Find where the given text appears and provide that cell's center as (X, Y) coordinate. 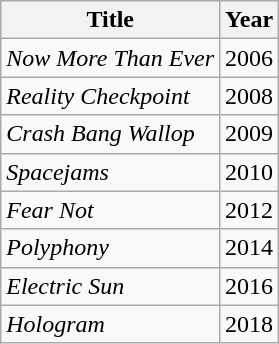
2012 (250, 210)
Polyphony (110, 248)
2010 (250, 172)
Spacejams (110, 172)
Now More Than Ever (110, 58)
Electric Sun (110, 286)
Crash Bang Wallop (110, 134)
2009 (250, 134)
Title (110, 20)
Fear Not (110, 210)
2016 (250, 286)
2018 (250, 324)
2014 (250, 248)
Reality Checkpoint (110, 96)
2006 (250, 58)
2008 (250, 96)
Hologram (110, 324)
Year (250, 20)
